From the cell containing the given text, extract its center point as [x, y] coordinate. 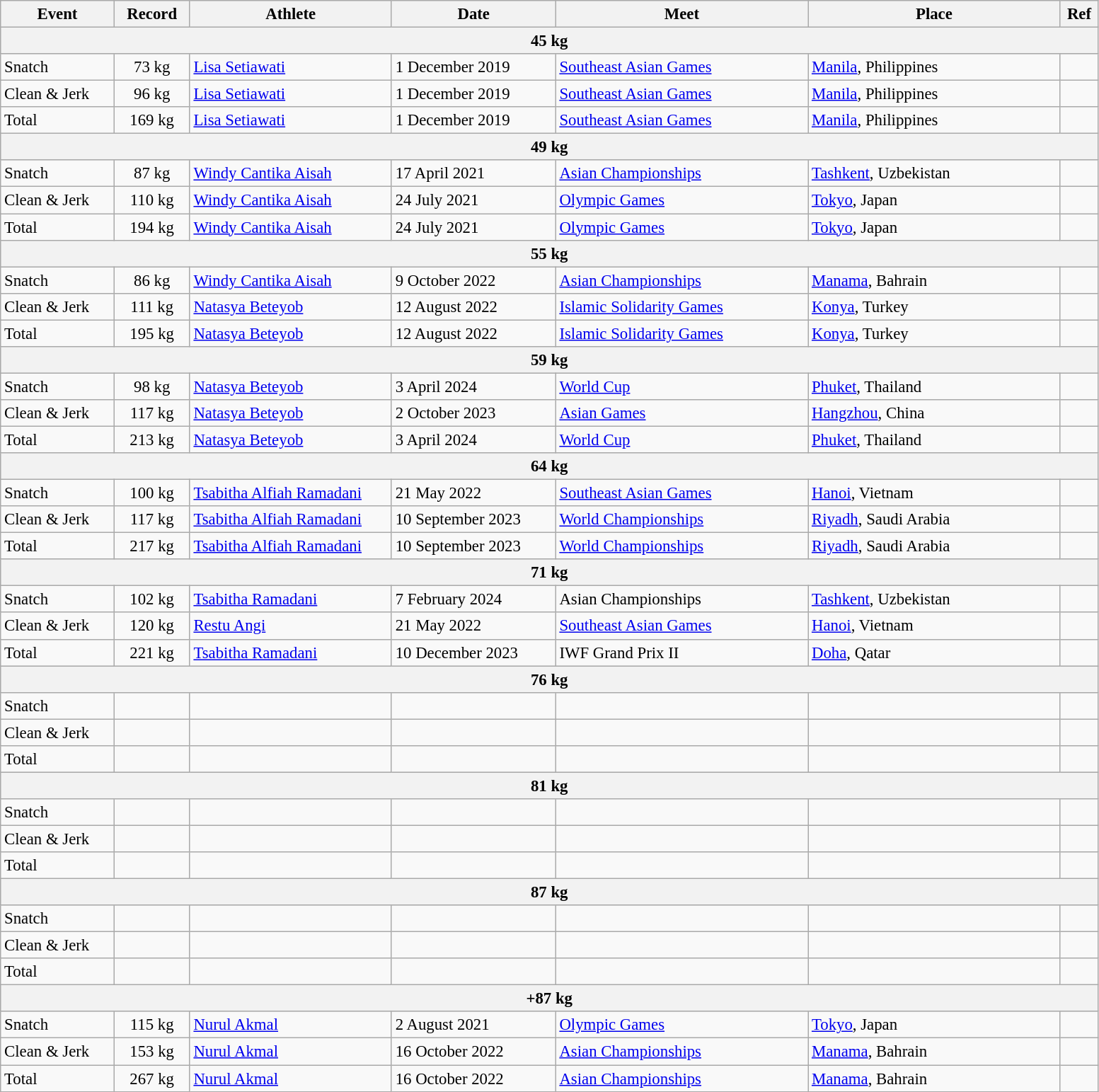
102 kg [151, 599]
Restu Angi [290, 626]
169 kg [151, 120]
100 kg [151, 493]
17 April 2021 [473, 173]
49 kg [549, 147]
Record [151, 14]
221 kg [151, 653]
73 kg [151, 67]
115 kg [151, 1025]
120 kg [151, 626]
98 kg [151, 386]
213 kg [151, 439]
IWF Grand Prix II [682, 653]
86 kg [151, 280]
Athlete [290, 14]
45 kg [549, 41]
2 October 2023 [473, 413]
267 kg [151, 1079]
10 December 2023 [473, 653]
Asian Games [682, 413]
76 kg [549, 679]
+87 kg [549, 999]
Ref [1079, 14]
Place [934, 14]
217 kg [151, 546]
Event [57, 14]
96 kg [151, 94]
9 October 2022 [473, 280]
59 kg [549, 360]
194 kg [151, 227]
55 kg [549, 253]
2 August 2021 [473, 1025]
Meet [682, 14]
71 kg [549, 573]
153 kg [151, 1052]
111 kg [151, 306]
Date [473, 14]
Hangzhou, China [934, 413]
195 kg [151, 333]
81 kg [549, 786]
7 February 2024 [473, 599]
Doha, Qatar [934, 653]
110 kg [151, 200]
64 kg [549, 466]
